Determine the (x, y) coordinate at the center of the cell enclosing the given text.  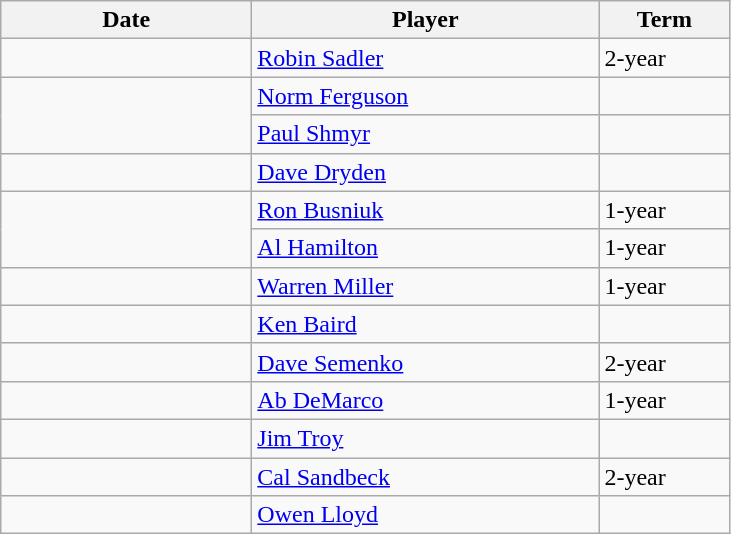
Jim Troy (426, 438)
Robin Sadler (426, 58)
Ab DeMarco (426, 400)
Dave Semenko (426, 362)
Ron Busniuk (426, 210)
Al Hamilton (426, 248)
Ken Baird (426, 324)
Cal Sandbeck (426, 477)
Term (664, 20)
Warren Miller (426, 286)
Player (426, 20)
Dave Dryden (426, 172)
Paul Shmyr (426, 134)
Date (126, 20)
Norm Ferguson (426, 96)
Owen Lloyd (426, 515)
